Locate the cell with the specified text and output its (x, y) center coordinate. 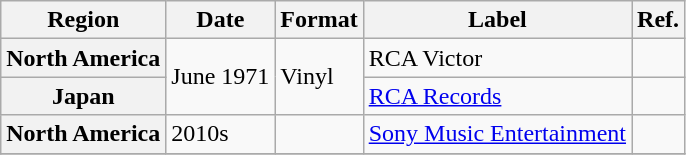
Date (220, 20)
Region (84, 20)
June 1971 (220, 77)
Label (497, 20)
Ref. (658, 20)
2010s (220, 134)
Sony Music Entertainment (497, 134)
Japan (84, 96)
RCA Records (497, 96)
Format (319, 20)
RCA Victor (497, 58)
Vinyl (319, 77)
